From the cell containing the given text, extract its center point as [X, Y] coordinate. 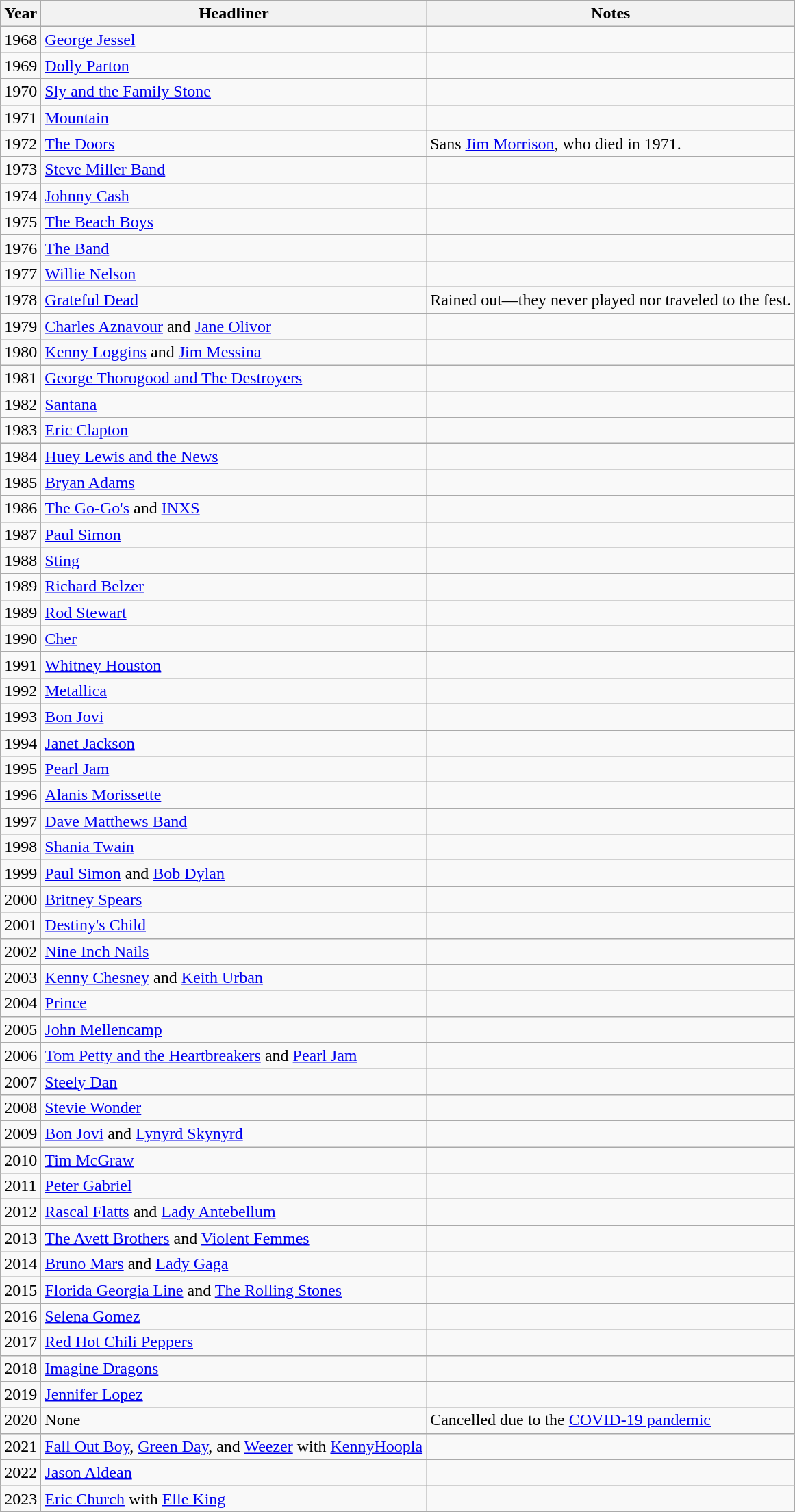
Bon Jovi and Lynyrd Skynyrd [234, 1133]
Stevie Wonder [234, 1107]
2010 [21, 1160]
Notes [611, 14]
Johnny Cash [234, 196]
2019 [21, 1394]
1968 [21, 40]
1973 [21, 170]
2011 [21, 1186]
1988 [21, 561]
Headliner [234, 14]
2012 [21, 1212]
Sting [234, 561]
2009 [21, 1133]
Red Hot Chili Peppers [234, 1342]
Alanis Morissette [234, 795]
Bryan Adams [234, 483]
Prince [234, 1003]
Imagine Dragons [234, 1368]
George Jessel [234, 40]
Bon Jovi [234, 717]
1974 [21, 196]
Charles Aznavour and Jane Olivor [234, 326]
1997 [21, 821]
1975 [21, 222]
2005 [21, 1029]
1982 [21, 405]
Grateful Dead [234, 300]
Dolly Parton [234, 66]
The Doors [234, 144]
Cher [234, 639]
1969 [21, 66]
2001 [21, 925]
2016 [21, 1316]
The Avett Brothers and Violent Femmes [234, 1238]
1981 [21, 379]
George Thorogood and The Destroyers [234, 379]
2006 [21, 1055]
Peter Gabriel [234, 1186]
1986 [21, 509]
1983 [21, 431]
1995 [21, 769]
2021 [21, 1446]
1993 [21, 717]
Dave Matthews Band [234, 821]
The Band [234, 248]
Rascal Flatts and Lady Antebellum [234, 1212]
2003 [21, 977]
Tom Petty and the Heartbreakers and Pearl Jam [234, 1055]
Jennifer Lopez [234, 1394]
Fall Out Boy, Green Day, and Weezer with KennyHoopla [234, 1446]
Kenny Chesney and Keith Urban [234, 977]
1972 [21, 144]
Kenny Loggins and Jim Messina [234, 353]
1992 [21, 691]
Metallica [234, 691]
2020 [21, 1420]
2007 [21, 1081]
Sly and the Family Stone [234, 92]
Willie Nelson [234, 274]
1985 [21, 483]
Rod Stewart [234, 613]
1980 [21, 353]
1971 [21, 118]
Richard Belzer [234, 587]
Paul Simon [234, 535]
Whitney Houston [234, 665]
Britney Spears [234, 899]
Steve Miller Band [234, 170]
2014 [21, 1264]
Jason Aldean [234, 1472]
1979 [21, 326]
1976 [21, 248]
Huey Lewis and the News [234, 457]
2018 [21, 1368]
2004 [21, 1003]
Year [21, 14]
2000 [21, 899]
Steely Dan [234, 1081]
1998 [21, 847]
The Go-Go's and INXS [234, 509]
Janet Jackson [234, 743]
2008 [21, 1107]
2023 [21, 1498]
Santana [234, 405]
1999 [21, 873]
1991 [21, 665]
Destiny's Child [234, 925]
Tim McGraw [234, 1160]
1984 [21, 457]
Pearl Jam [234, 769]
Eric Church with Elle King [234, 1498]
1996 [21, 795]
Paul Simon and Bob Dylan [234, 873]
The Beach Boys [234, 222]
2017 [21, 1342]
2013 [21, 1238]
Nine Inch Nails [234, 951]
1987 [21, 535]
Cancelled due to the COVID-19 pandemic [611, 1420]
2015 [21, 1290]
Sans Jim Morrison, who died in 1971. [611, 144]
None [234, 1420]
1977 [21, 274]
Eric Clapton [234, 431]
Shania Twain [234, 847]
Bruno Mars and Lady Gaga [234, 1264]
1994 [21, 743]
Selena Gomez [234, 1316]
Mountain [234, 118]
Rained out—they never played nor traveled to the fest. [611, 300]
Florida Georgia Line and The Rolling Stones [234, 1290]
1990 [21, 639]
1978 [21, 300]
John Mellencamp [234, 1029]
1970 [21, 92]
2022 [21, 1472]
2002 [21, 951]
